Extract the (x, y) coordinate from the center of the cell holding the provided text.  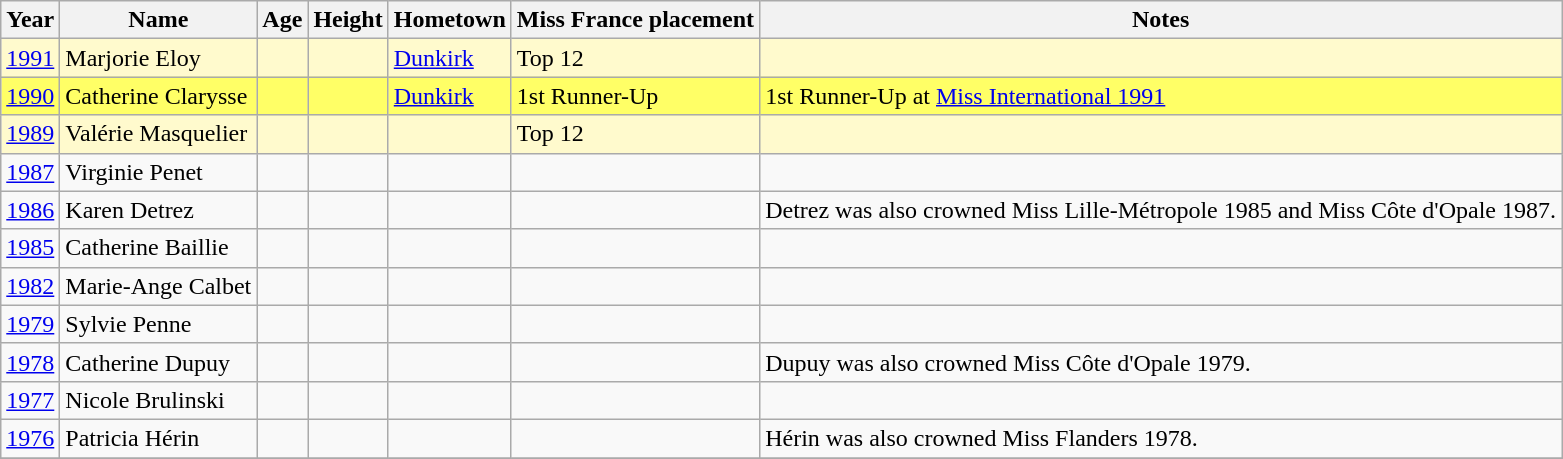
1987 (30, 172)
Karen Detrez (158, 210)
Hérin was also crowned Miss Flanders 1978. (1161, 438)
1982 (30, 286)
Year (30, 20)
Miss France placement (635, 20)
Catherine Dupuy (158, 362)
1st Runner-Up (635, 96)
Marie-Ange Calbet (158, 286)
Nicole Brulinski (158, 400)
1986 (30, 210)
1977 (30, 400)
Catherine Clarysse (158, 96)
Detrez was also crowned Miss Lille-Métropole 1985 and Miss Côte d'Opale 1987. (1161, 210)
Marjorie Eloy (158, 58)
1991 (30, 58)
1990 (30, 96)
Notes (1161, 20)
1976 (30, 438)
Patricia Hérin (158, 438)
Age (282, 20)
1978 (30, 362)
1985 (30, 248)
Name (158, 20)
Sylvie Penne (158, 324)
1989 (30, 134)
Height (348, 20)
Valérie Masquelier (158, 134)
1979 (30, 324)
Catherine Baillie (158, 248)
Dupuy was also crowned Miss Côte d'Opale 1979. (1161, 362)
Virginie Penet (158, 172)
1st Runner-Up at Miss International 1991 (1161, 96)
Hometown (450, 20)
